Capture the cell that displays the provided text and extract its [x, y] central coordinate. 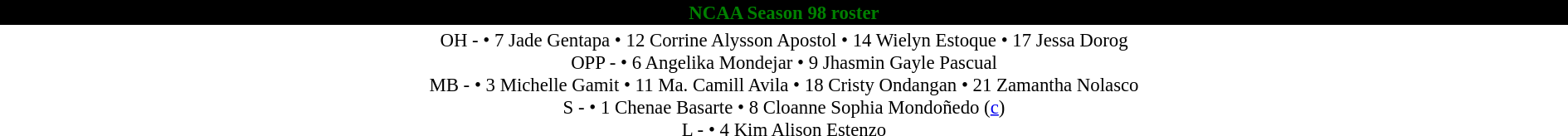
NCAA Season 98 roster [784, 12]
